Find where the given text appears and provide that cell's center as [x, y] coordinate. 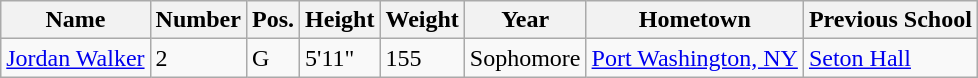
Year [525, 20]
Hometown [694, 20]
Seton Hall [890, 58]
Name [76, 20]
Height [340, 20]
2 [198, 58]
Jordan Walker [76, 58]
Pos. [272, 20]
155 [422, 58]
Previous School [890, 20]
G [272, 58]
Weight [422, 20]
Number [198, 20]
Sophomore [525, 58]
5'11" [340, 58]
Port Washington, NY [694, 58]
